Output the [x, y] coordinate of the center of the cell containing the given text.  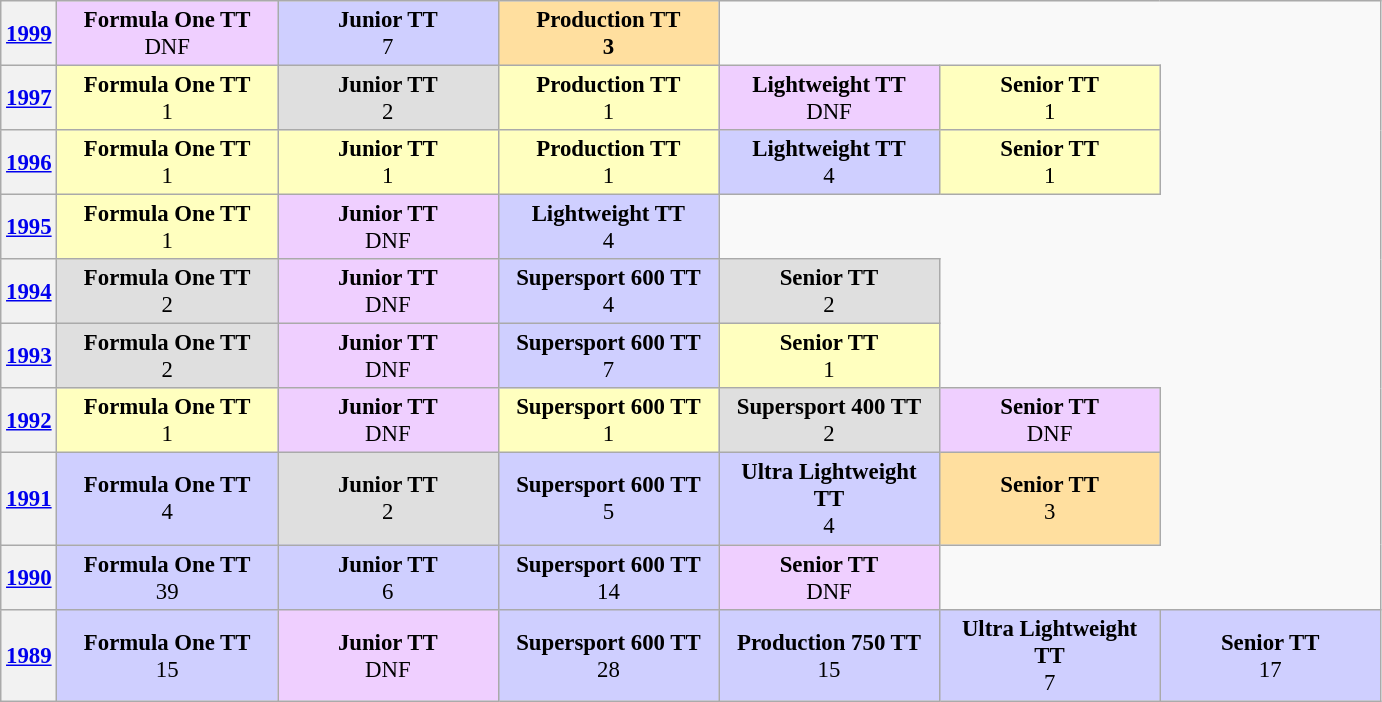
1991 [29, 499]
Supersport 600 TT 7 [608, 356]
1992 [29, 420]
Production TT 3 [608, 34]
Ultra Lightweight TT 7 [1050, 655]
1996 [29, 162]
1997 [29, 98]
Production 750 TT 15 [830, 655]
1999 [29, 34]
Supersport 400 TT 2 [830, 420]
Junior TT 6 [388, 578]
Ultra Lightweight TT 4 [830, 499]
1993 [29, 356]
Senior TT 2 [830, 292]
Formula One TT 4 [168, 499]
Senior TT 17 [1270, 655]
1990 [29, 578]
Supersport 600 TT 28 [608, 655]
Formula One TT 39 [168, 578]
Supersport 600 TT 1 [608, 420]
Formula One TT 15 [168, 655]
Supersport 600 TT 4 [608, 292]
1989 [29, 655]
Supersport 600 TT 14 [608, 578]
Formula One TT DNF [168, 34]
1995 [29, 228]
Junior TT 1 [388, 162]
1994 [29, 292]
Senior TT 3 [1050, 499]
Junior TT 7 [388, 34]
Supersport 600 TT 5 [608, 499]
Lightweight TT DNF [830, 98]
